Return (X, Y) of the center of cell containing provided text 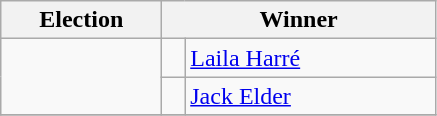
Laila Harré (310, 58)
Winner (299, 20)
Election (82, 20)
Jack Elder (310, 96)
